Extract the (x, y) coordinate from the center of the cell holding the provided text.  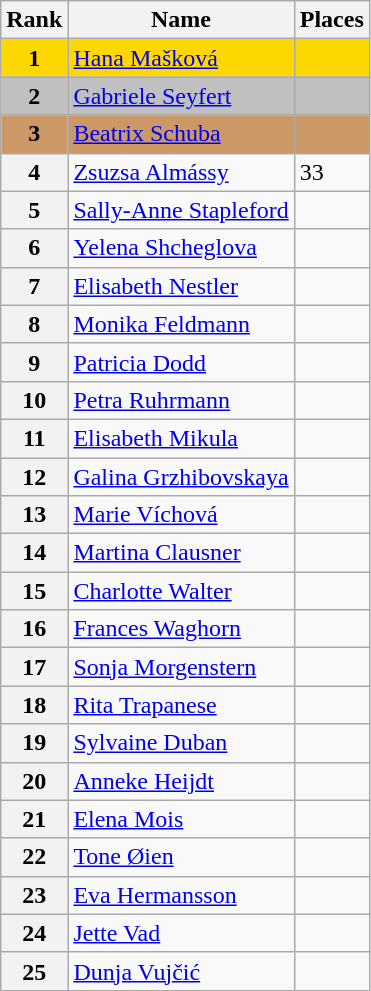
16 (34, 629)
2 (34, 96)
Jette Vad (181, 933)
5 (34, 210)
25 (34, 971)
21 (34, 819)
8 (34, 324)
Elisabeth Mikula (181, 438)
Monika Feldmann (181, 324)
Charlotte Walter (181, 591)
3 (34, 134)
Tone Øien (181, 857)
Marie Víchová (181, 515)
Rank (34, 20)
12 (34, 477)
Eva Hermansson (181, 895)
4 (34, 172)
Martina Clausner (181, 553)
Gabriele Seyfert (181, 96)
Sonja Morgenstern (181, 667)
Yelena Shcheglova (181, 248)
9 (34, 362)
7 (34, 286)
Elisabeth Nestler (181, 286)
24 (34, 933)
6 (34, 248)
Frances Waghorn (181, 629)
14 (34, 553)
Sylvaine Duban (181, 743)
Elena Mois (181, 819)
Patricia Dodd (181, 362)
10 (34, 400)
33 (332, 172)
18 (34, 705)
1 (34, 58)
17 (34, 667)
Zsuzsa Almássy (181, 172)
11 (34, 438)
Petra Ruhrmann (181, 400)
Hana Mašková (181, 58)
Dunja Vujčić (181, 971)
Beatrix Schuba (181, 134)
22 (34, 857)
Anneke Heijdt (181, 781)
Galina Grzhibovskaya (181, 477)
Sally-Anne Stapleford (181, 210)
Rita Trapanese (181, 705)
Places (332, 20)
23 (34, 895)
13 (34, 515)
15 (34, 591)
Name (181, 20)
20 (34, 781)
19 (34, 743)
